Identify which cell holds the provided text, then report its (X, Y) central coordinate. 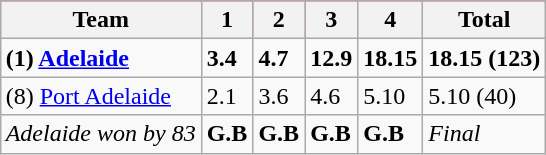
2 (279, 20)
3.4 (227, 58)
(8) Port Adelaide (100, 96)
12.9 (332, 58)
3 (332, 20)
3.6 (279, 96)
Team (100, 20)
18.15 (123) (484, 58)
18.15 (390, 58)
5.10 (390, 96)
4 (390, 20)
5.10 (40) (484, 96)
4.7 (279, 58)
4.6 (332, 96)
(1) Adelaide (100, 58)
Total (484, 20)
Adelaide won by 83 (100, 134)
2.1 (227, 96)
Final (484, 134)
1 (227, 20)
